Output the [X, Y] coordinate of the center of the cell containing the given text.  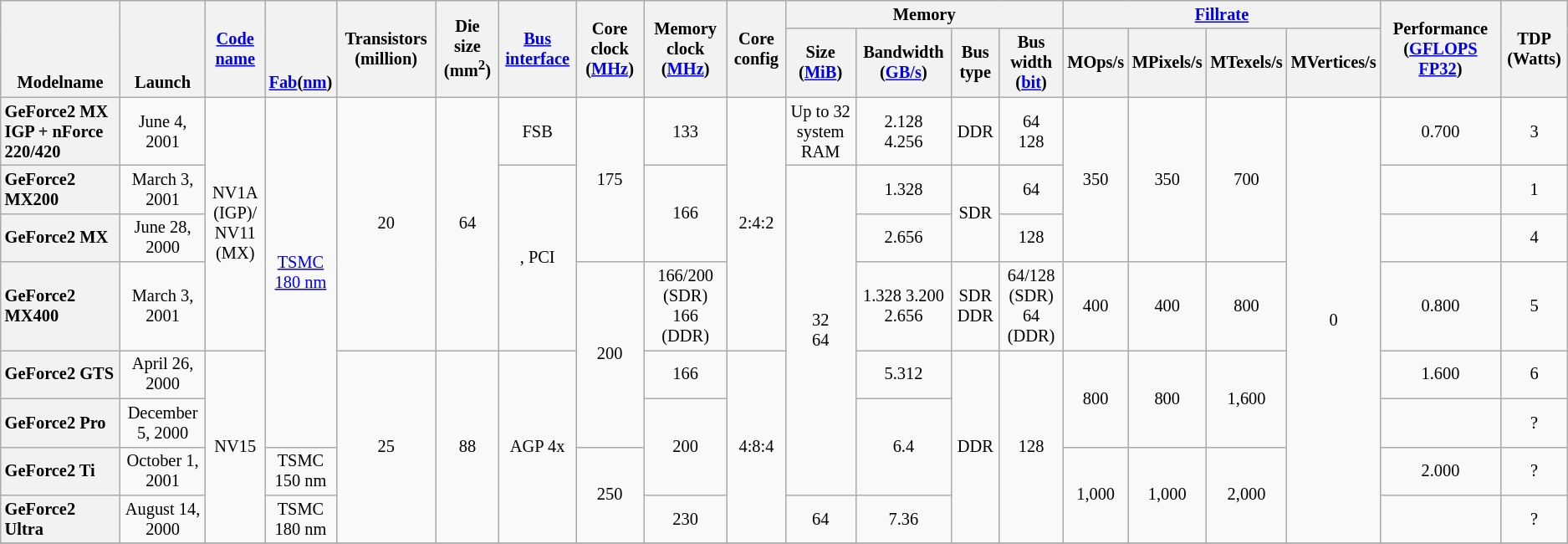
6.4 [903, 447]
Code name [236, 49]
3264 [820, 330]
0 [1334, 320]
Transistors (million) [386, 49]
2,000 [1246, 495]
25 [386, 447]
AGP 4x [538, 447]
GeForce2 GTS [60, 374]
Bandwidth (GB/s) [903, 63]
Bus interface [538, 49]
1.328 3.200 2.656 [903, 306]
Bus width (bit) [1031, 63]
Modelname [60, 49]
1 [1534, 189]
6 [1534, 374]
June 4, 2001 [162, 131]
Fab(nm) [301, 49]
Fillrate [1221, 14]
June 28, 2000 [162, 238]
Core config [756, 49]
TSMC150 nm [301, 471]
FSB [538, 131]
GeForce2 MX200 [60, 189]
SDRDDR [975, 306]
0.700 [1441, 131]
GeForce2 Ultra [60, 519]
5 [1534, 306]
20 [386, 224]
4:8:4 [756, 447]
GeForce2 MX [60, 238]
August 14, 2000 [162, 519]
7.36 [903, 519]
Up to 32 system RAM [820, 131]
NV15 [236, 447]
TDP (Watts) [1534, 49]
GeForce2 Ti [60, 471]
GeForce2 Pro [60, 423]
MPixels/s [1167, 63]
GeForce2 MX400 [60, 306]
0.800 [1441, 306]
Launch [162, 49]
, PCI [538, 258]
64128 [1031, 131]
Performance (GFLOPS FP32) [1441, 49]
1,600 [1246, 398]
Die size (mm2) [467, 49]
NV1A (IGP)/ NV11 (MX) [236, 224]
88 [467, 447]
133 [686, 131]
Size (MiB) [820, 63]
3 [1534, 131]
Memory clock (MHz) [686, 49]
5.312 [903, 374]
166/200 (SDR)166 (DDR) [686, 306]
1.600 [1441, 374]
64/128 (SDR)64 (DDR) [1031, 306]
2:4:2 [756, 224]
Memory [924, 14]
SDR [975, 213]
700 [1246, 179]
1.328 [903, 189]
2.656 [903, 238]
GeForce2 MX IGP + nForce 220/420 [60, 131]
4 [1534, 238]
Bus type [975, 63]
MTexels/s [1246, 63]
MVertices/s [1334, 63]
Core clock (MHz) [610, 49]
2.1284.256 [903, 131]
October 1, 2001 [162, 471]
December 5, 2000 [162, 423]
MOps/s [1096, 63]
175 [610, 179]
April 26, 2000 [162, 374]
230 [686, 519]
2.000 [1441, 471]
250 [610, 495]
